Locate the cell with the specified text and output its [x, y] center coordinate. 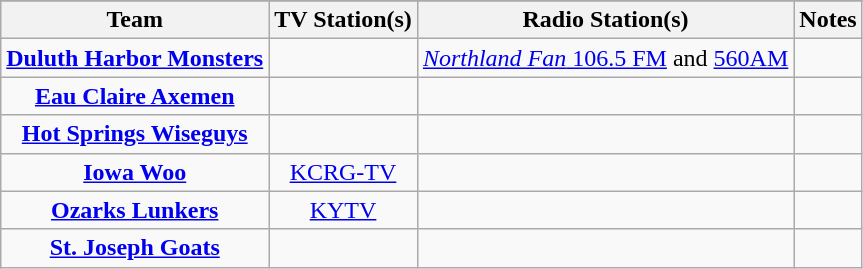
Radio Station(s) [605, 20]
St. Joseph Goats [135, 248]
Team [135, 20]
KCRG-TV [344, 172]
Hot Springs Wiseguys [135, 134]
TV Station(s) [344, 20]
Eau Claire Axemen [135, 96]
Northland Fan 106.5 FM and 560AM [605, 58]
Iowa Woo [135, 172]
Notes [828, 20]
KYTV [344, 210]
Duluth Harbor Monsters [135, 58]
Ozarks Lunkers [135, 210]
